Search for the cell housing the specified text and yield its [x, y] center coordinate. 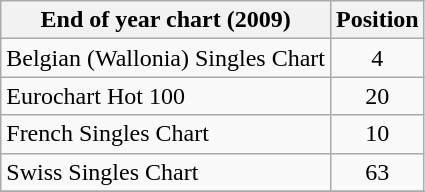
End of year chart (2009) [166, 20]
Position [377, 20]
10 [377, 134]
4 [377, 58]
63 [377, 172]
20 [377, 96]
Belgian (Wallonia) Singles Chart [166, 58]
Swiss Singles Chart [166, 172]
French Singles Chart [166, 134]
Eurochart Hot 100 [166, 96]
